Pinpoint the cell where the given text exists, returning its (X, Y) midpoint coordinate. 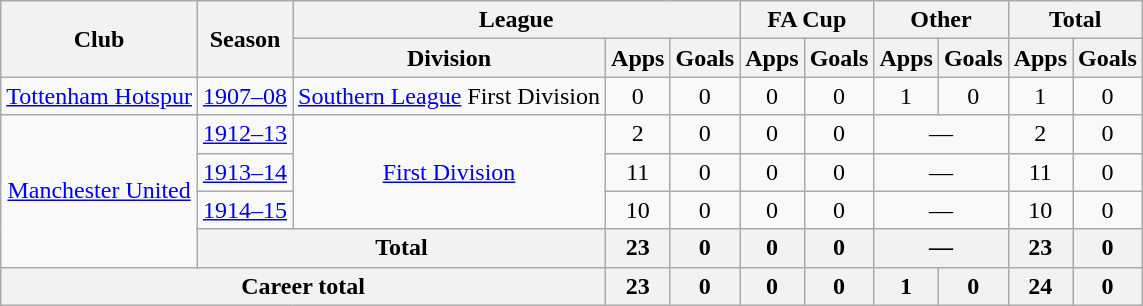
Other (941, 20)
1913–14 (244, 172)
Manchester United (100, 191)
1912–13 (244, 134)
Club (100, 39)
First Division (448, 172)
Season (244, 39)
Southern League First Division (448, 96)
1914–15 (244, 210)
League (516, 20)
FA Cup (807, 20)
24 (1040, 286)
1907–08 (244, 96)
Division (448, 58)
Career total (304, 286)
Tottenham Hotspur (100, 96)
